Scan for the cell matching the given text and deliver its [X, Y] coordinate at center. 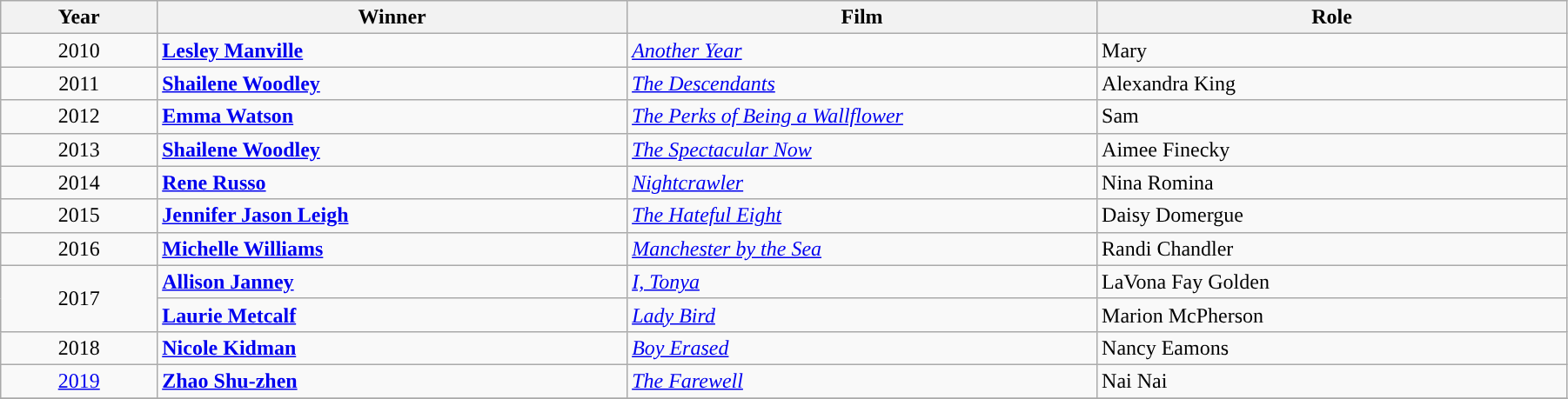
Mary [1332, 50]
Year [79, 17]
Emma Watson [392, 116]
Nai Nai [1332, 381]
2019 [79, 381]
Sam [1332, 116]
Alexandra King [1332, 83]
2014 [79, 183]
Nina Romina [1332, 183]
Lesley Manville [392, 50]
Nicole Kidman [392, 348]
Boy Erased [862, 348]
Manchester by the Sea [862, 249]
The Perks of Being a Wallflower [862, 116]
Rene Russo [392, 183]
The Descendants [862, 83]
2013 [79, 150]
The Farewell [862, 381]
Lady Bird [862, 315]
Zhao Shu-zhen [392, 381]
I, Tonya [862, 282]
2017 [79, 298]
2016 [79, 249]
2011 [79, 83]
2012 [79, 116]
2010 [79, 50]
Michelle Williams [392, 249]
Nightcrawler [862, 183]
Another Year [862, 50]
The Hateful Eight [862, 216]
Marion McPherson [1332, 315]
2015 [79, 216]
Aimee Finecky [1332, 150]
Nancy Eamons [1332, 348]
Winner [392, 17]
Allison Janney [392, 282]
Role [1332, 17]
2018 [79, 348]
LaVona Fay Golden [1332, 282]
Daisy Domergue [1332, 216]
The Spectacular Now [862, 150]
Laurie Metcalf [392, 315]
Randi Chandler [1332, 249]
Jennifer Jason Leigh [392, 216]
Film [862, 17]
